Return [X, Y] of the center of cell containing provided text 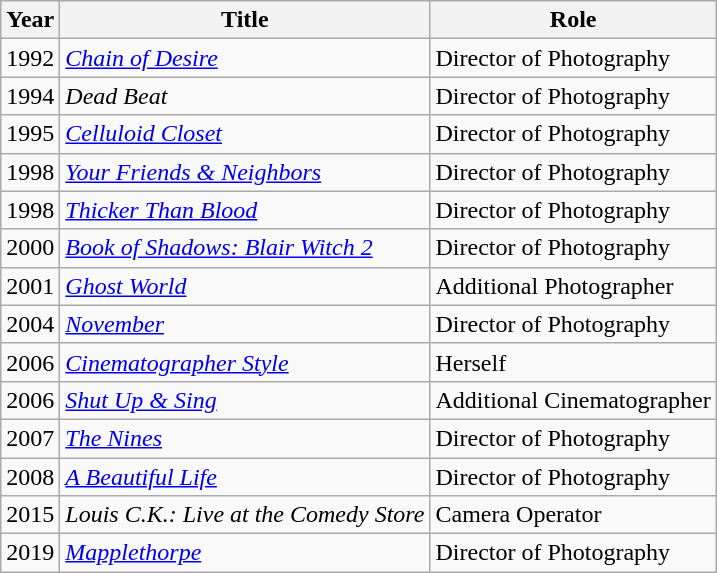
Additional Photographer [573, 286]
Book of Shadows: Blair Witch 2 [245, 248]
2008 [30, 477]
2019 [30, 553]
1992 [30, 58]
Celluloid Closet [245, 134]
Herself [573, 362]
Camera Operator [573, 515]
Mapplethorpe [245, 553]
November [245, 324]
A Beautiful Life [245, 477]
Additional Cinematographer [573, 400]
Role [573, 20]
Thicker Than Blood [245, 210]
Chain of Desire [245, 58]
2000 [30, 248]
Shut Up & Sing [245, 400]
Year [30, 20]
Louis C.K.: Live at the Comedy Store [245, 515]
1994 [30, 96]
Your Friends & Neighbors [245, 172]
1995 [30, 134]
2007 [30, 438]
2004 [30, 324]
Dead Beat [245, 96]
Title [245, 20]
The Nines [245, 438]
Cinematographer Style [245, 362]
2001 [30, 286]
Ghost World [245, 286]
2015 [30, 515]
